Provide the [x, y] coordinate of the cell's center where the given text is located.  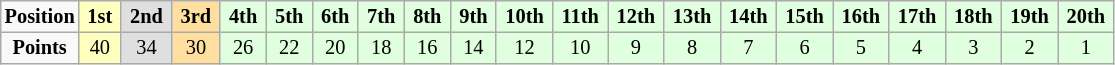
6 [805, 48]
7th [381, 17]
2nd [146, 17]
8 [692, 48]
17th [917, 17]
12 [524, 48]
Position [40, 17]
6th [335, 17]
3 [973, 48]
20 [335, 48]
5 [861, 48]
22 [289, 48]
14 [473, 48]
1 [1086, 48]
Points [40, 48]
12th [636, 17]
30 [196, 48]
8th [427, 17]
18 [381, 48]
2 [1030, 48]
16 [427, 48]
9th [473, 17]
10th [524, 17]
19th [1030, 17]
3rd [196, 17]
1st [100, 17]
20th [1086, 17]
18th [973, 17]
15th [805, 17]
4th [243, 17]
11th [580, 17]
4 [917, 48]
9 [636, 48]
7 [748, 48]
13th [692, 17]
40 [100, 48]
10 [580, 48]
34 [146, 48]
16th [861, 17]
5th [289, 17]
26 [243, 48]
14th [748, 17]
